From the cell containing the given text, extract its center point as [x, y] coordinate. 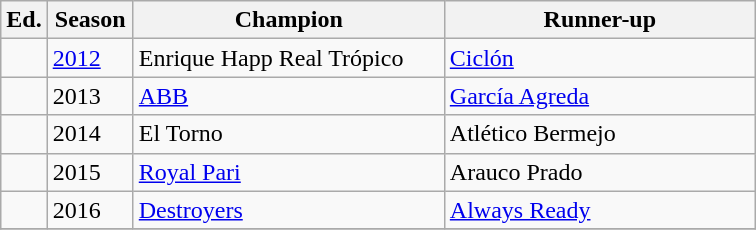
El Torno [288, 134]
Runner-up [600, 20]
Season [90, 20]
Champion [288, 20]
Ciclón [600, 58]
2013 [90, 96]
Ed. [24, 20]
ABB [288, 96]
Atlético Bermejo [600, 134]
García Agreda [600, 96]
2016 [90, 210]
Enrique Happ Real Trópico [288, 58]
Royal Pari [288, 172]
2015 [90, 172]
Arauco Prado [600, 172]
Always Ready [600, 210]
2012 [90, 58]
2014 [90, 134]
Destroyers [288, 210]
